Extract the (x, y) coordinate from the center of the cell holding the provided text.  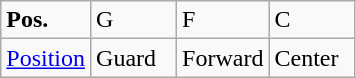
Center (312, 58)
F (223, 20)
G (134, 20)
Position (46, 58)
Pos. (46, 20)
C (312, 20)
Guard (134, 58)
Forward (223, 58)
